From the cell containing the given text, extract its center point as [x, y] coordinate. 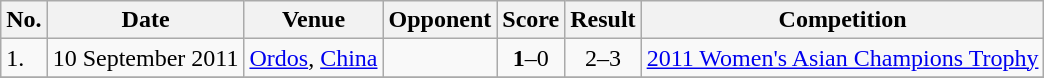
Date [146, 20]
Result [603, 20]
1–0 [531, 58]
Score [531, 20]
2011 Women's Asian Champions Trophy [842, 58]
2–3 [603, 58]
Competition [842, 20]
Opponent [440, 20]
1. [24, 58]
No. [24, 20]
Ordos, China [314, 58]
10 September 2011 [146, 58]
Venue [314, 20]
